Find where the given text appears and provide that cell's center as [x, y] coordinate. 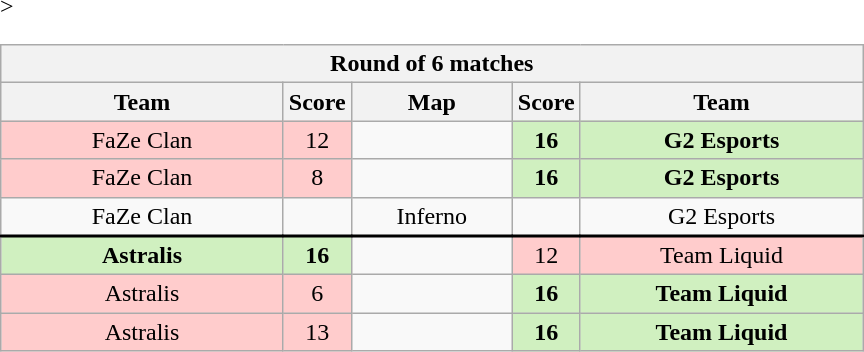
Inferno [432, 216]
Round of 6 matches [432, 64]
6 [317, 294]
13 [317, 332]
8 [317, 178]
Map [432, 102]
